Extract the [X, Y] coordinate from the center of the cell holding the provided text.  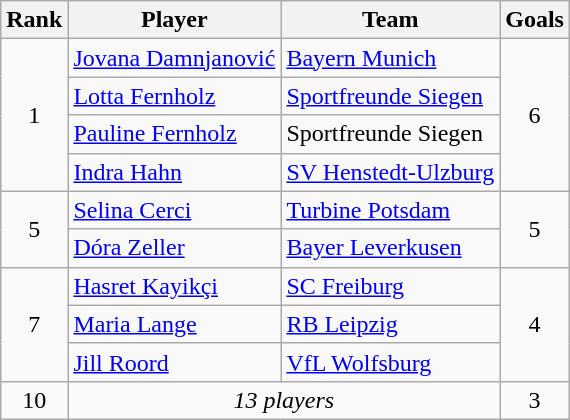
Dóra Zeller [174, 248]
Indra Hahn [174, 172]
Rank [34, 20]
6 [535, 115]
Maria Lange [174, 324]
Lotta Fernholz [174, 96]
Bayer Leverkusen [390, 248]
1 [34, 115]
Jovana Damnjanović [174, 58]
SC Freiburg [390, 286]
SV Henstedt-Ulzburg [390, 172]
Goals [535, 20]
Player [174, 20]
Turbine Potsdam [390, 210]
Hasret Kayikçi [174, 286]
10 [34, 400]
VfL Wolfsburg [390, 362]
Jill Roord [174, 362]
Bayern Munich [390, 58]
3 [535, 400]
13 players [284, 400]
Team [390, 20]
Selina Cerci [174, 210]
Pauline Fernholz [174, 134]
RB Leipzig [390, 324]
7 [34, 324]
4 [535, 324]
